Scan for the cell matching the given text and deliver its (x, y) coordinate at center. 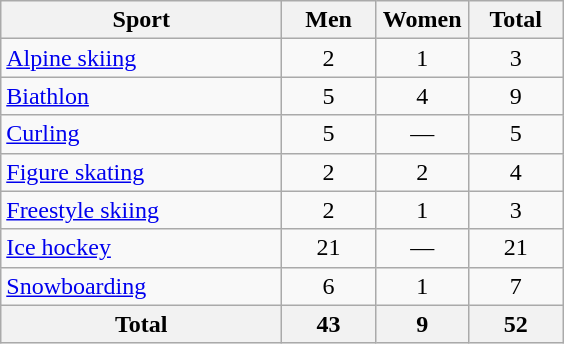
Freestyle skiing (142, 210)
Women (422, 20)
Sport (142, 20)
Ice hockey (142, 248)
Snowboarding (142, 286)
6 (329, 286)
43 (329, 324)
Figure skating (142, 172)
Curling (142, 134)
7 (516, 286)
Biathlon (142, 96)
Men (329, 20)
Alpine skiing (142, 58)
52 (516, 324)
